Return the [x, y] coordinate for the center point of the cell that contains the specified text.  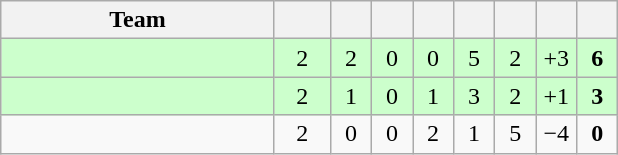
Team [138, 20]
+3 [556, 58]
−4 [556, 134]
6 [598, 58]
+1 [556, 96]
